Provide the [x, y] coordinate of the cell's center where the given text is located.  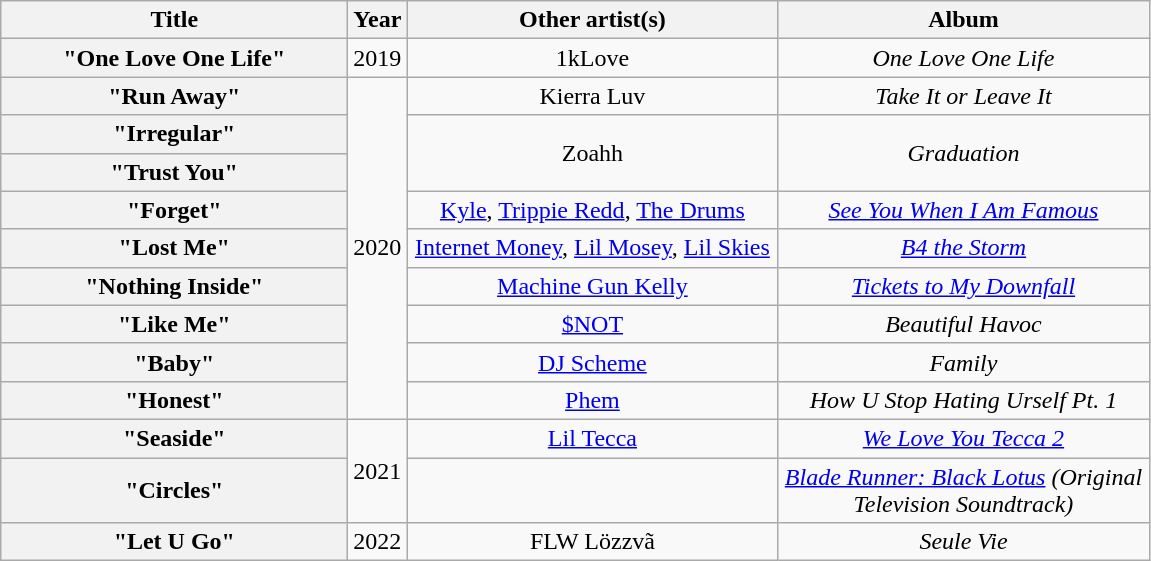
"Honest" [174, 400]
"Irregular" [174, 134]
"Run Away" [174, 96]
"Forget" [174, 210]
Blade Runner: Black Lotus (Original Television Soundtrack) [964, 490]
"Lost Me" [174, 248]
Take It or Leave It [964, 96]
How U Stop Hating Urself Pt. 1 [964, 400]
Kyle, Trippie Redd, The Drums [592, 210]
"Nothing Inside" [174, 286]
2021 [378, 470]
B4 the Storm [964, 248]
Machine Gun Kelly [592, 286]
DJ Scheme [592, 362]
"Let U Go" [174, 542]
Family [964, 362]
Seule Vie [964, 542]
$NOT [592, 324]
"Trust You" [174, 172]
2020 [378, 248]
Title [174, 20]
Internet Money, Lil Mosey, Lil Skies [592, 248]
Album [964, 20]
1kLove [592, 58]
FLW Lözzvã [592, 542]
"Circles" [174, 490]
"Seaside" [174, 438]
Graduation [964, 153]
See You When I Am Famous [964, 210]
Lil Tecca [592, 438]
Kierra Luv [592, 96]
Tickets to My Downfall [964, 286]
2022 [378, 542]
Phem [592, 400]
"One Love One Life" [174, 58]
We Love You Tecca 2 [964, 438]
Year [378, 20]
"Like Me" [174, 324]
Other artist(s) [592, 20]
Beautiful Havoc [964, 324]
One Love One Life [964, 58]
Zoahh [592, 153]
"Baby" [174, 362]
2019 [378, 58]
